Capture the cell that displays the provided text and extract its (X, Y) central coordinate. 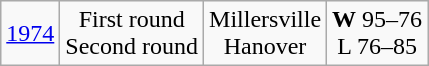
W 95–76L 76–85 (378, 34)
1974 (30, 34)
MillersvilleHanover (266, 34)
First roundSecond round (132, 34)
